Identify which cell holds the provided text, then report its [X, Y] central coordinate. 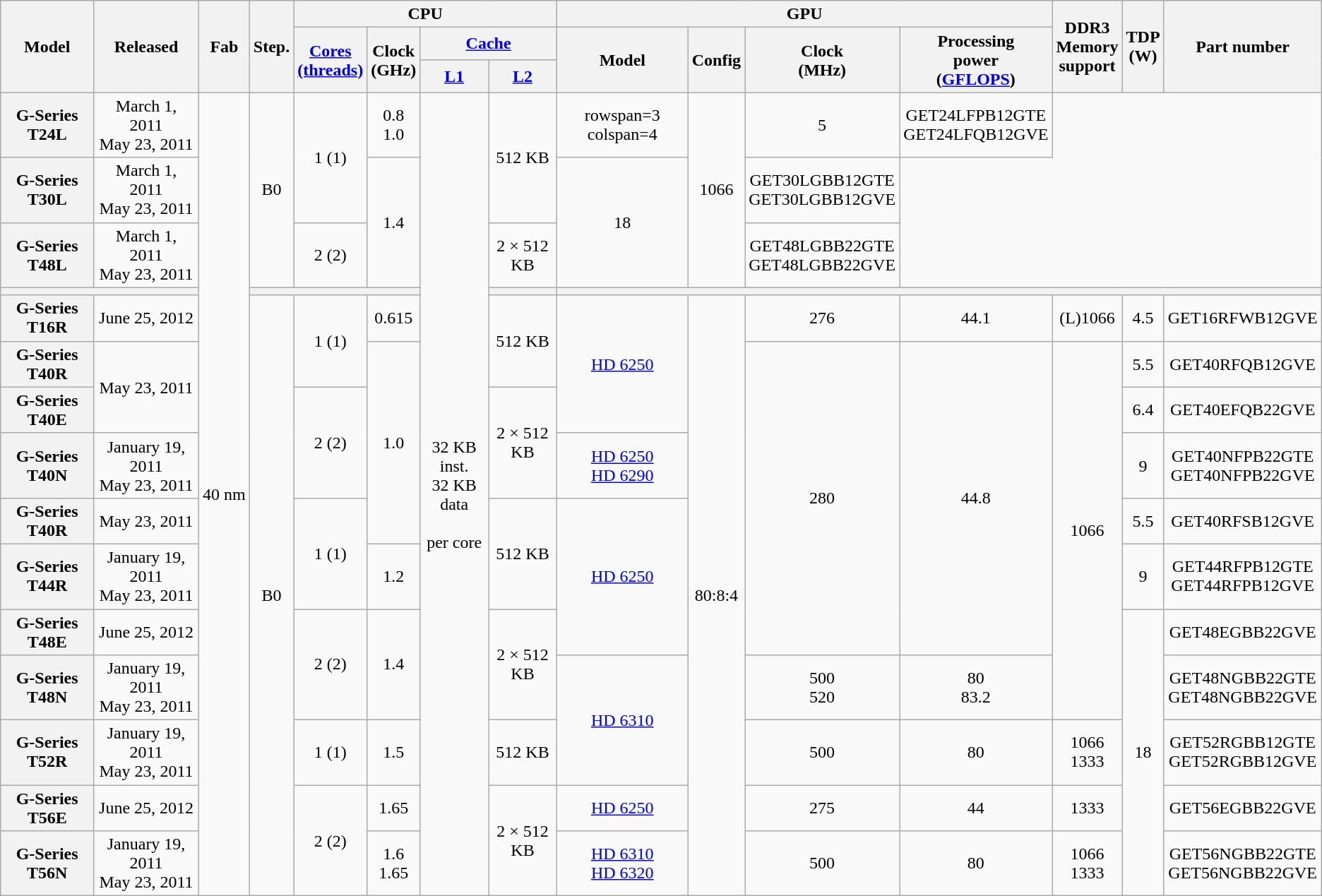
GET30LGBB12GTEGET30LGBB12GVE [822, 190]
Released [147, 47]
0.81.0 [394, 125]
GET48EGBB22GVE [1243, 631]
1.2 [394, 576]
1066 1333 [1088, 753]
G-Series T48N [47, 688]
32 KB inst.32 KB dataper core [455, 494]
Step. [271, 47]
GET40RFQB12GVE [1243, 364]
Cache [489, 44]
GET48NGBB22GTEGET48NGBB22GVE [1243, 688]
L2 [523, 76]
G-Series T48E [47, 631]
40 nm [225, 494]
GET16RFWB12GVE [1243, 318]
4.5 [1143, 318]
275 [822, 808]
5 [822, 125]
G-Series T16R [47, 318]
GET44RFPB12GTEGET44RFPB12GVE [1243, 576]
(L)1066 [1088, 318]
CPU [425, 14]
280 [822, 498]
GET40EFQB22GVE [1243, 410]
276 [822, 318]
44.1 [976, 318]
44 [976, 808]
0.615 [394, 318]
G-Series T44R [47, 576]
GET56EGBB22GVE [1243, 808]
HD 6310HD 6320 [622, 864]
10661333 [1088, 864]
G-Series T30L [47, 190]
Config [716, 60]
1.0 [394, 442]
44.8 [976, 498]
1.6 1.65 [394, 864]
Cores(threads) [330, 60]
G-Series T56N [47, 864]
Clock(MHz) [822, 60]
1.5 [394, 753]
GET56NGBB22GTEGET56NGBB22GVE [1243, 864]
TDP(W) [1143, 47]
HD 6310 [622, 720]
Fab [225, 47]
6.4 [1143, 410]
rowspan=3 colspan=4 [622, 125]
G-Series T40N [47, 465]
HD 6250HD 6290 [622, 465]
1333 [1088, 808]
G-Series T40E [47, 410]
Processingpower(GFLOPS) [976, 60]
DDR3Memorysupport [1088, 47]
G-Series T56E [47, 808]
G-Series T24L [47, 125]
Part number [1243, 47]
Clock(GHz) [394, 60]
G-Series T48L [47, 255]
GPU [804, 14]
GET52RGBB12GTEGET52RGBB12GVE [1243, 753]
80:8:4 [716, 596]
1.65 [394, 808]
GET24LFPB12GTEGET24LFQB12GVE [976, 125]
GET40NFPB22GTEGET40NFPB22GVE [1243, 465]
GET48LGBB22GTEGET48LGBB22GVE [822, 255]
GET40RFSB12GVE [1243, 521]
500520 [822, 688]
80 83.2 [976, 688]
L1 [455, 76]
G-Series T52R [47, 753]
